Find where the given text appears and provide that cell's center as [X, Y] coordinate. 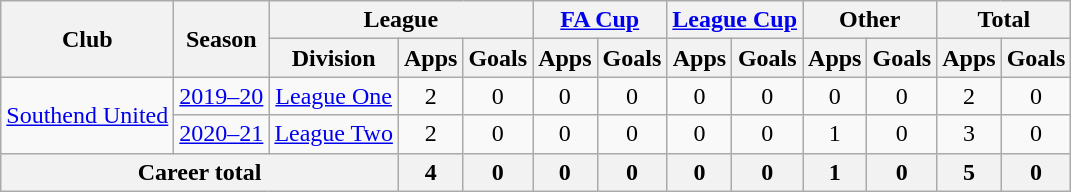
5 [969, 172]
Club [88, 39]
Southend United [88, 115]
Season [222, 39]
League Two [334, 134]
League Cup [735, 20]
Career total [200, 172]
League [401, 20]
Total [1004, 20]
4 [430, 172]
League One [334, 96]
Other [870, 20]
2020–21 [222, 134]
3 [969, 134]
2019–20 [222, 96]
Division [334, 58]
FA Cup [600, 20]
